Output the (x, y) coordinate of the center of the cell containing the given text.  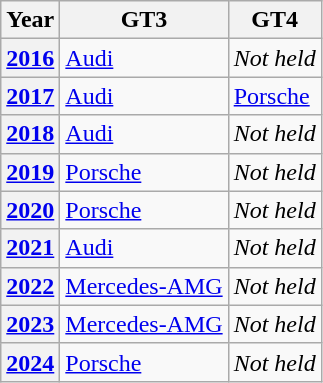
2020 (30, 210)
2024 (30, 362)
2016 (30, 58)
2019 (30, 172)
GT4 (274, 20)
GT3 (144, 20)
2021 (30, 248)
2023 (30, 324)
2017 (30, 96)
2022 (30, 286)
2018 (30, 134)
Year (30, 20)
